Identify which cell holds the provided text, then report its (x, y) central coordinate. 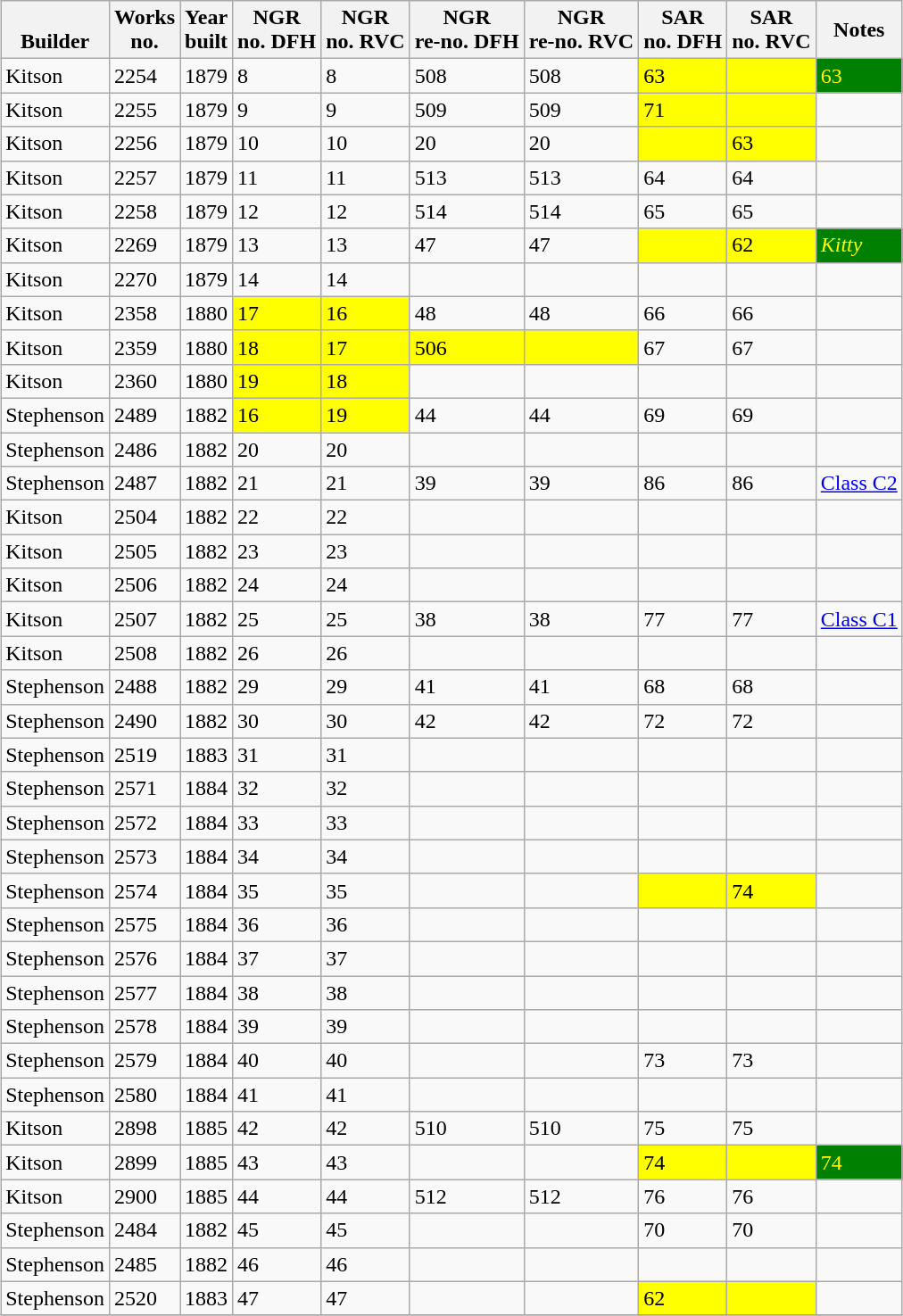
NGRre-no. RVC (581, 30)
2485 (145, 1264)
2576 (145, 958)
NGRno. DFH (277, 30)
NGRno. RVC (366, 30)
2254 (145, 76)
Notes (858, 30)
SARno. DFH (683, 30)
2258 (145, 211)
Worksno. (145, 30)
2504 (145, 517)
2270 (145, 279)
2580 (145, 1095)
2508 (145, 653)
2489 (145, 415)
Class C1 (858, 619)
Yearbuilt (207, 30)
Kitty (858, 245)
2520 (145, 1298)
2899 (145, 1163)
2577 (145, 993)
2575 (145, 924)
2572 (145, 823)
2359 (145, 347)
Class C2 (858, 484)
2519 (145, 755)
2505 (145, 551)
2255 (145, 110)
2571 (145, 789)
2490 (145, 721)
2488 (145, 687)
NGRre-no. DFH (467, 30)
SARno. RVC (772, 30)
2900 (145, 1196)
2487 (145, 484)
2574 (145, 890)
2360 (145, 381)
2269 (145, 245)
2358 (145, 313)
Builder (55, 30)
2898 (145, 1129)
2256 (145, 144)
506 (467, 347)
2484 (145, 1230)
2506 (145, 585)
2579 (145, 1061)
2573 (145, 857)
2486 (145, 449)
71 (683, 110)
2257 (145, 178)
2507 (145, 619)
2578 (145, 1027)
